Search for the cell housing the specified text and yield its [X, Y] center coordinate. 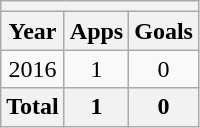
Goals [164, 31]
Total [33, 107]
Apps [96, 31]
Year [33, 31]
2016 [33, 69]
